Search for the cell housing the specified text and yield its (x, y) center coordinate. 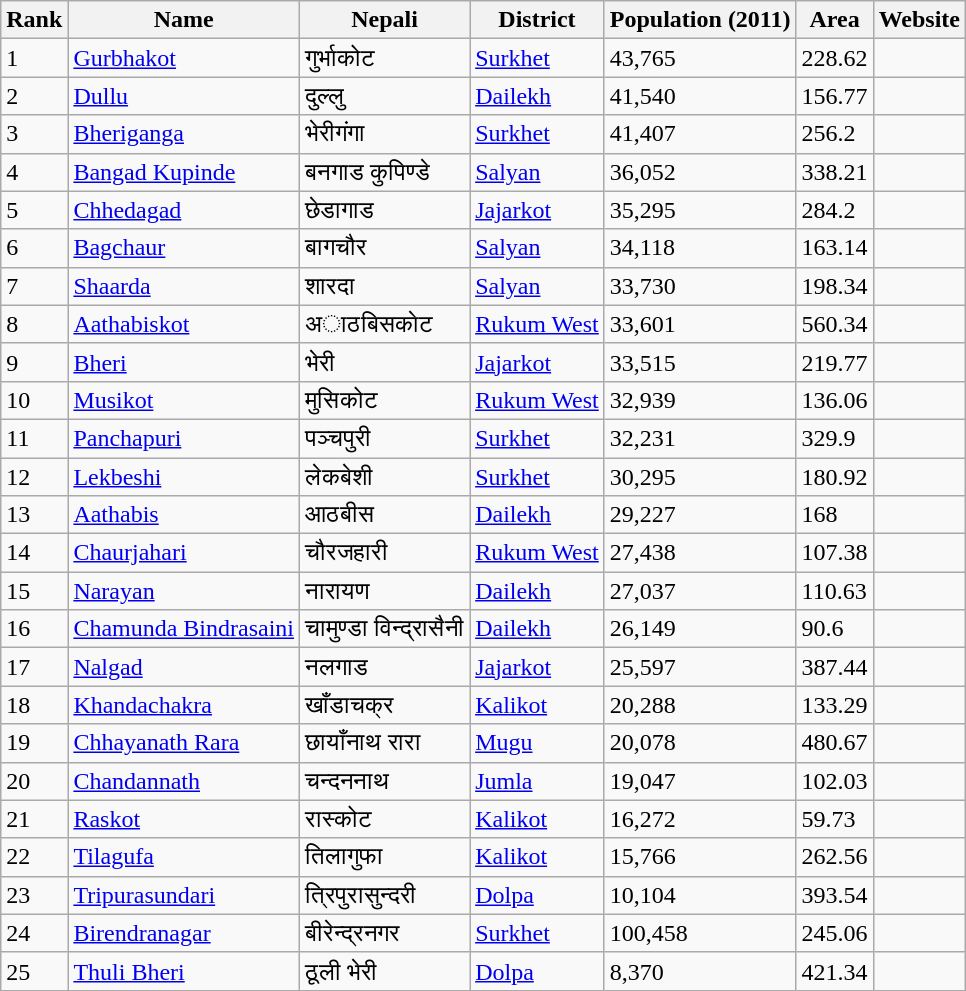
156.77 (834, 96)
136.06 (834, 400)
Tilagufa (184, 857)
Website (919, 20)
7 (34, 286)
Bheriganga (184, 134)
43,765 (700, 58)
गुर्भाकोट (385, 58)
Mugu (538, 743)
41,540 (700, 96)
20,078 (700, 743)
अाठबिसकाेट (385, 324)
32,231 (700, 438)
District (538, 20)
Nalgad (184, 667)
102.03 (834, 781)
2 (34, 96)
Tripurasundari (184, 895)
रास्कोट (385, 819)
छायाँनाथ रारा (385, 743)
10 (34, 400)
59.73 (834, 819)
3 (34, 134)
Raskot (184, 819)
Panchapuri (184, 438)
329.9 (834, 438)
5 (34, 210)
480.67 (834, 743)
आठबीस (385, 515)
Shaarda (184, 286)
14 (34, 553)
9 (34, 362)
शारदा (385, 286)
33,730 (700, 286)
13 (34, 515)
245.06 (834, 933)
30,295 (700, 477)
बागचौर (385, 248)
Chandannath (184, 781)
29,227 (700, 515)
Jumla (538, 781)
100,458 (700, 933)
Musikot (184, 400)
Chamunda Bindrasaini (184, 629)
15,766 (700, 857)
खाँडाचक्र (385, 705)
16,272 (700, 819)
Narayan (184, 591)
1 (34, 58)
33,515 (700, 362)
Nepali (385, 20)
19 (34, 743)
Khandachakra (184, 705)
110.63 (834, 591)
219.77 (834, 362)
18 (34, 705)
20 (34, 781)
Thuli Bheri (184, 971)
चामुण्डा विन्द्रासैनी (385, 629)
Dullu (184, 96)
90.6 (834, 629)
चन्दननाथ (385, 781)
32,939 (700, 400)
भेरीगंगा (385, 134)
34,118 (700, 248)
387.44 (834, 667)
10,104 (700, 895)
8,370 (700, 971)
Area (834, 20)
Aathabiskot (184, 324)
180.92 (834, 477)
20,288 (700, 705)
Chaurjahari (184, 553)
भेरी (385, 362)
16 (34, 629)
Chhayanath Rara (184, 743)
4 (34, 172)
Aathabis (184, 515)
19,047 (700, 781)
198.34 (834, 286)
Population (2011) (700, 20)
11 (34, 438)
228.62 (834, 58)
27,037 (700, 591)
33,601 (700, 324)
नलगाड (385, 667)
Rank (34, 20)
24 (34, 933)
421.34 (834, 971)
लेकबेशी (385, 477)
Bheri (184, 362)
25 (34, 971)
चौरजहारी (385, 553)
Bagchaur (184, 248)
15 (34, 591)
Bangad Kupinde (184, 172)
Lekbeshi (184, 477)
26,149 (700, 629)
338.21 (834, 172)
Gurbhakot (184, 58)
Chhedagad (184, 210)
41,407 (700, 134)
560.34 (834, 324)
256.2 (834, 134)
163.14 (834, 248)
25,597 (700, 667)
Name (184, 20)
262.56 (834, 857)
12 (34, 477)
23 (34, 895)
6 (34, 248)
168 (834, 515)
35,295 (700, 210)
21 (34, 819)
22 (34, 857)
17 (34, 667)
8 (34, 324)
नारायण (385, 591)
बीरेन्द्रनगर (385, 933)
मुसिकोट (385, 400)
133.29 (834, 705)
पञ्चपुरी (385, 438)
तिलागुफा (385, 857)
Birendranagar (184, 933)
त्रिपुरासुन्दरी (385, 895)
393.54 (834, 895)
36,052 (700, 172)
दुल्लु (385, 96)
ठूली भेरी (385, 971)
284.2 (834, 210)
छेडागाड (385, 210)
107.38 (834, 553)
27,438 (700, 553)
बनगाड कुपिण्डे (385, 172)
